Find where the given text appears and provide that cell's center as (x, y) coordinate. 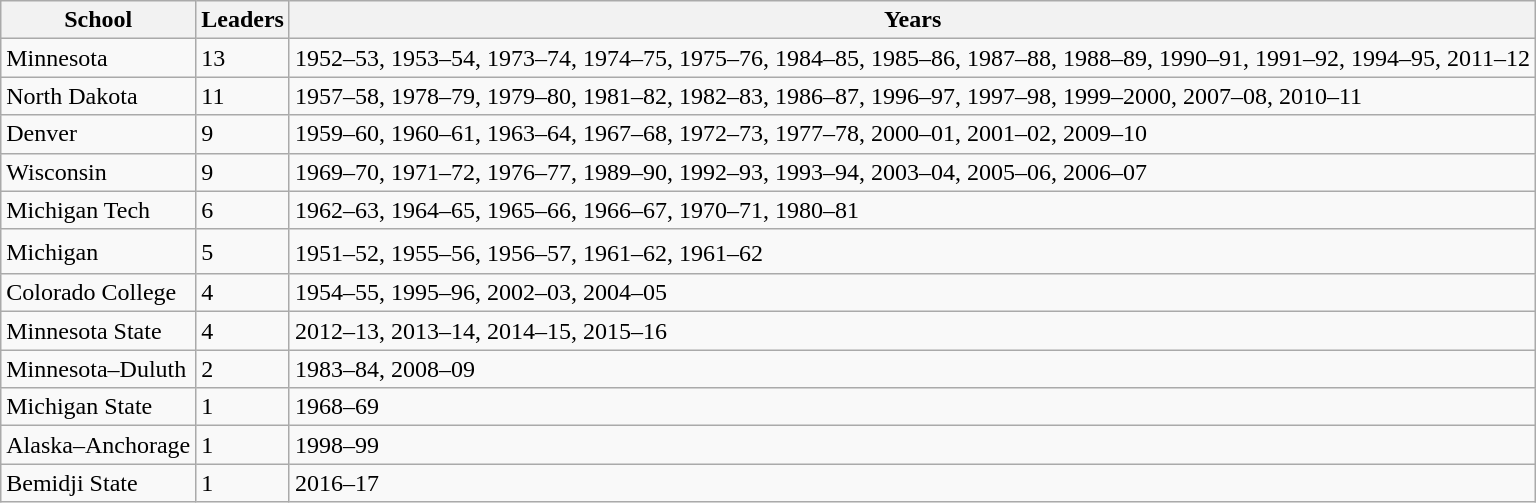
1952–53, 1953–54, 1973–74, 1974–75, 1975–76, 1984–85, 1985–86, 1987–88, 1988–89, 1990–91, 1991–92, 1994–95, 2011–12 (912, 58)
Colorado College (98, 293)
6 (243, 210)
Years (912, 20)
North Dakota (98, 96)
1951–52, 1955–56, 1956–57, 1961–62, 1961–62 (912, 252)
Minnesota (98, 58)
5 (243, 252)
2 (243, 369)
1983–84, 2008–09 (912, 369)
1957–58, 1978–79, 1979–80, 1981–82, 1982–83, 1986–87, 1996–97, 1997–98, 1999–2000, 2007–08, 2010–11 (912, 96)
Michigan (98, 252)
Denver (98, 134)
School (98, 20)
Michigan State (98, 407)
Alaska–Anchorage (98, 445)
1969–70, 1971–72, 1976–77, 1989–90, 1992–93, 1993–94, 2003–04, 2005–06, 2006–07 (912, 172)
1998–99 (912, 445)
Bemidji State (98, 483)
Wisconsin (98, 172)
1954–55, 1995–96, 2002–03, 2004–05 (912, 293)
2012–13, 2013–14, 2014–15, 2015–16 (912, 331)
1968–69 (912, 407)
Minnesota–Duluth (98, 369)
1959–60, 1960–61, 1963–64, 1967–68, 1972–73, 1977–78, 2000–01, 2001–02, 2009–10 (912, 134)
2016–17 (912, 483)
11 (243, 96)
Minnesota State (98, 331)
1962–63, 1964–65, 1965–66, 1966–67, 1970–71, 1980–81 (912, 210)
Michigan Tech (98, 210)
13 (243, 58)
Leaders (243, 20)
